Extract the [x, y] coordinate from the center of the cell holding the provided text.  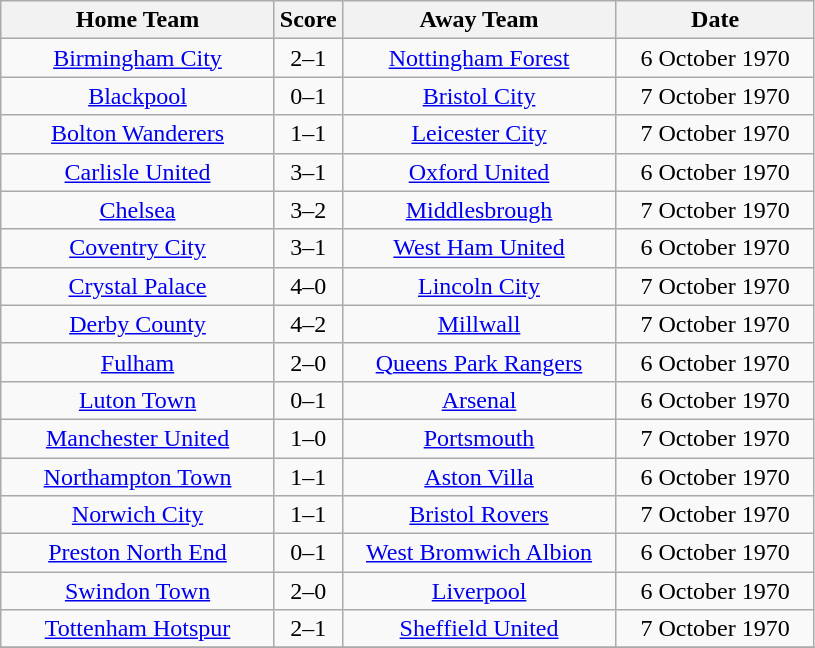
4–0 [308, 286]
Coventry City [138, 248]
Tottenham Hotspur [138, 629]
Blackpool [138, 96]
4–2 [308, 324]
Luton Town [138, 400]
Swindon Town [138, 591]
Bristol Rovers [479, 515]
Millwall [479, 324]
Queens Park Rangers [479, 362]
Bolton Wanderers [138, 134]
Score [308, 20]
Aston Villa [479, 477]
Away Team [479, 20]
Arsenal [479, 400]
Sheffield United [479, 629]
West Ham United [479, 248]
1–0 [308, 438]
Manchester United [138, 438]
Preston North End [138, 553]
Carlisle United [138, 172]
Bristol City [479, 96]
Birmingham City [138, 58]
Leicester City [479, 134]
3–2 [308, 210]
Nottingham Forest [479, 58]
Portsmouth [479, 438]
Chelsea [138, 210]
Fulham [138, 362]
Home Team [138, 20]
Oxford United [479, 172]
Norwich City [138, 515]
Northampton Town [138, 477]
Crystal Palace [138, 286]
Middlesbrough [479, 210]
Derby County [138, 324]
Lincoln City [479, 286]
Date [716, 20]
West Bromwich Albion [479, 553]
Liverpool [479, 591]
